Identify which cell holds the provided text, then report its (X, Y) central coordinate. 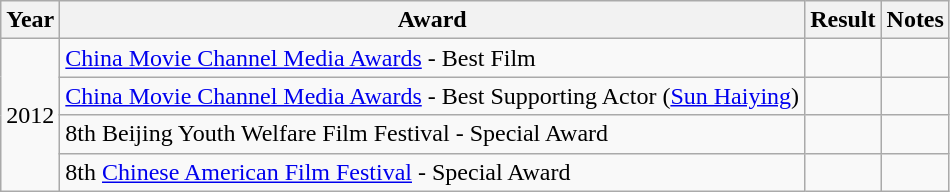
2012 (30, 115)
Result (843, 20)
Notes (915, 20)
Award (432, 20)
8th Chinese American Film Festival - Special Award (432, 172)
China Movie Channel Media Awards - Best Supporting Actor (Sun Haiying) (432, 96)
8th Beijing Youth Welfare Film Festival - Special Award (432, 134)
Year (30, 20)
China Movie Channel Media Awards - Best Film (432, 58)
